Find where the given text appears and provide that cell's center as [X, Y] coordinate. 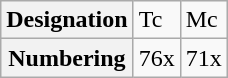
Tc [156, 20]
71x [204, 58]
Mc [204, 20]
Designation [67, 20]
76x [156, 58]
Numbering [67, 58]
